From the cell containing the given text, extract its center point as [X, Y] coordinate. 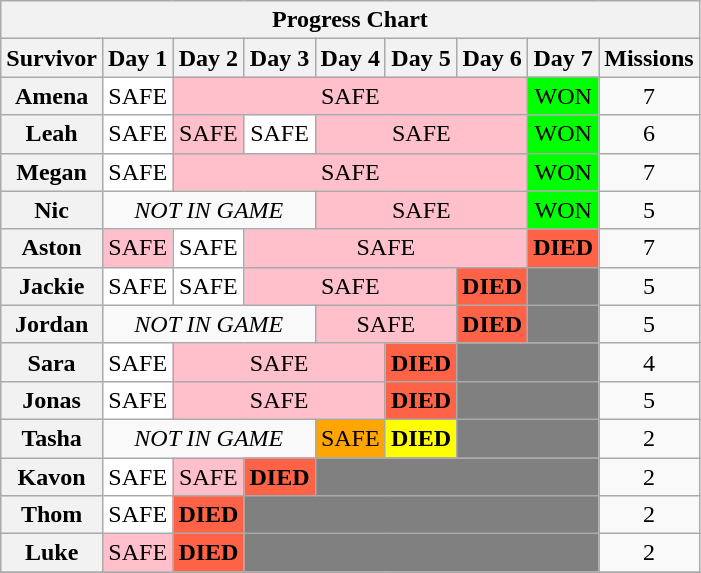
Amena [52, 96]
Day 2 [208, 58]
6 [649, 134]
Jordan [52, 324]
Day 4 [350, 58]
Day 7 [564, 58]
4 [649, 362]
Luke [52, 553]
Tasha [52, 438]
Day 3 [280, 58]
Aston [52, 248]
Day 5 [420, 58]
Megan [52, 172]
Thom [52, 515]
Sara [52, 362]
Jackie [52, 286]
Kavon [52, 477]
Nic [52, 210]
Day 6 [492, 58]
Survivor [52, 58]
Missions [649, 58]
Jonas [52, 400]
Progress Chart [350, 20]
Leah [52, 134]
Day 1 [137, 58]
